Return [X, Y] of the center of cell containing provided text 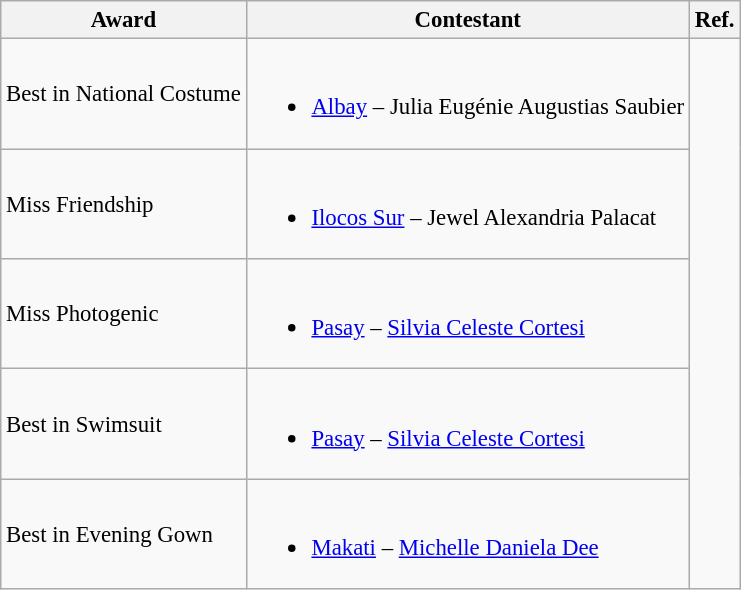
Best in Swimsuit [124, 424]
Ref. [714, 20]
Makati – Michelle Daniela Dee [468, 534]
Best in National Costume [124, 94]
Contestant [468, 20]
Miss Friendship [124, 204]
Miss Photogenic [124, 314]
Best in Evening Gown [124, 534]
Award [124, 20]
Albay – Julia Eugénie Augustias Saubier [468, 94]
Ilocos Sur – Jewel Alexandria Palacat [468, 204]
